Identify which cell holds the provided text, then report its [X, Y] central coordinate. 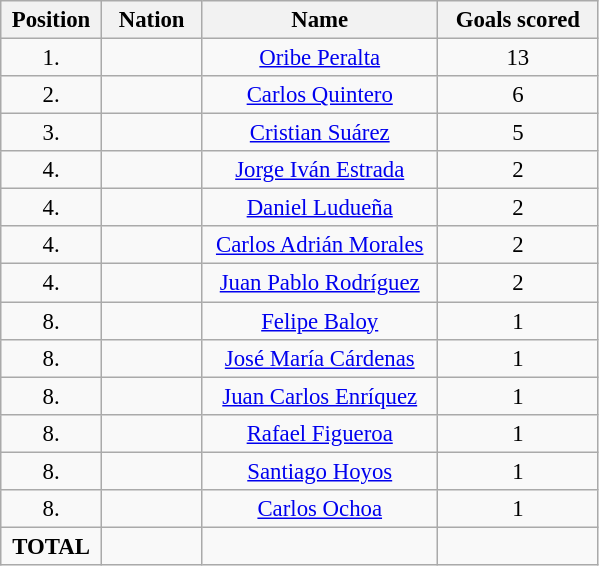
1. [52, 58]
Daniel Ludueña [320, 208]
Jorge Iván Estrada [320, 170]
Goals scored [518, 20]
Carlos Ochoa [320, 509]
Santiago Hoyos [320, 471]
José María Cárdenas [320, 358]
Cristian Suárez [320, 133]
5 [518, 133]
2. [52, 95]
13 [518, 58]
Felipe Baloy [320, 321]
TOTAL [52, 546]
Rafael Figueroa [320, 433]
3. [52, 133]
Juan Pablo Rodríguez [320, 283]
Carlos Quintero [320, 95]
Carlos Adrián Morales [320, 245]
Nation [152, 20]
Oribe Peralta [320, 58]
6 [518, 95]
Juan Carlos Enríquez [320, 396]
Name [320, 20]
Position [52, 20]
